Identify which cell holds the provided text, then report its (x, y) central coordinate. 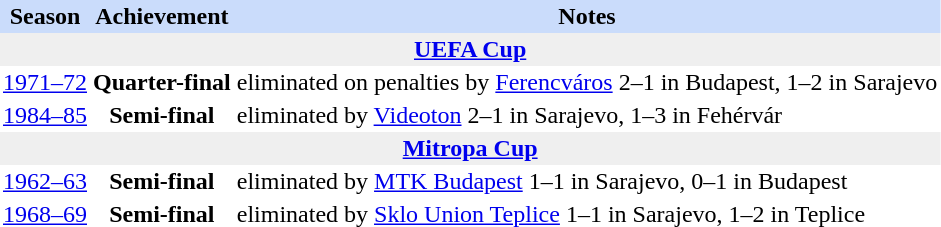
1962–63 (45, 182)
1984–85 (45, 116)
1971–72 (45, 82)
UEFA Cup (470, 50)
Notes (588, 16)
Achievement (162, 16)
Mitropa Cup (470, 148)
Quarter-final (162, 82)
eliminated by MTK Budapest 1–1 in Sarajevo, 0–1 in Budapest (588, 182)
eliminated on penalties by Ferencváros 2–1 in Budapest, 1–2 in Sarajevo (588, 82)
eliminated by Videoton 2–1 in Sarajevo, 1–3 in Fehérvár (588, 116)
Season (45, 16)
